Capture the cell that displays the provided text and extract its [X, Y] central coordinate. 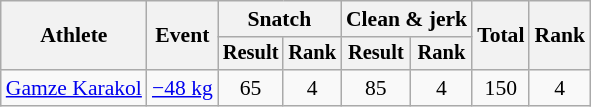
85 [376, 88]
−48 kg [182, 88]
Gamze Karakol [74, 88]
Total [500, 36]
65 [251, 88]
Snatch [280, 19]
Athlete [74, 36]
150 [500, 88]
Event [182, 36]
Clean & jerk [406, 19]
